Output the (x, y) coordinate of the center of the cell containing the given text.  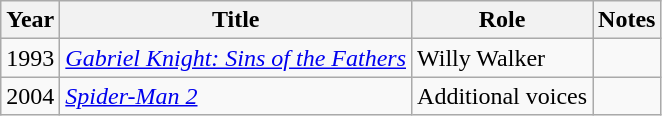
Gabriel Knight: Sins of the Fathers (236, 58)
Spider-Man 2 (236, 96)
Title (236, 20)
Role (502, 20)
1993 (30, 58)
Willy Walker (502, 58)
Year (30, 20)
Additional voices (502, 96)
2004 (30, 96)
Notes (627, 20)
